Provide the [X, Y] coordinate of the cell's center where the given text is located.  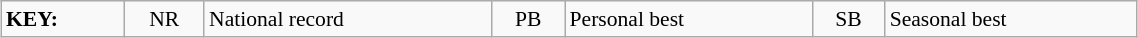
PB [528, 19]
NR [164, 19]
Seasonal best [1011, 19]
SB [848, 19]
National record [348, 19]
Personal best [689, 19]
KEY: [62, 19]
